Locate the cell with the specified text and output its [x, y] center coordinate. 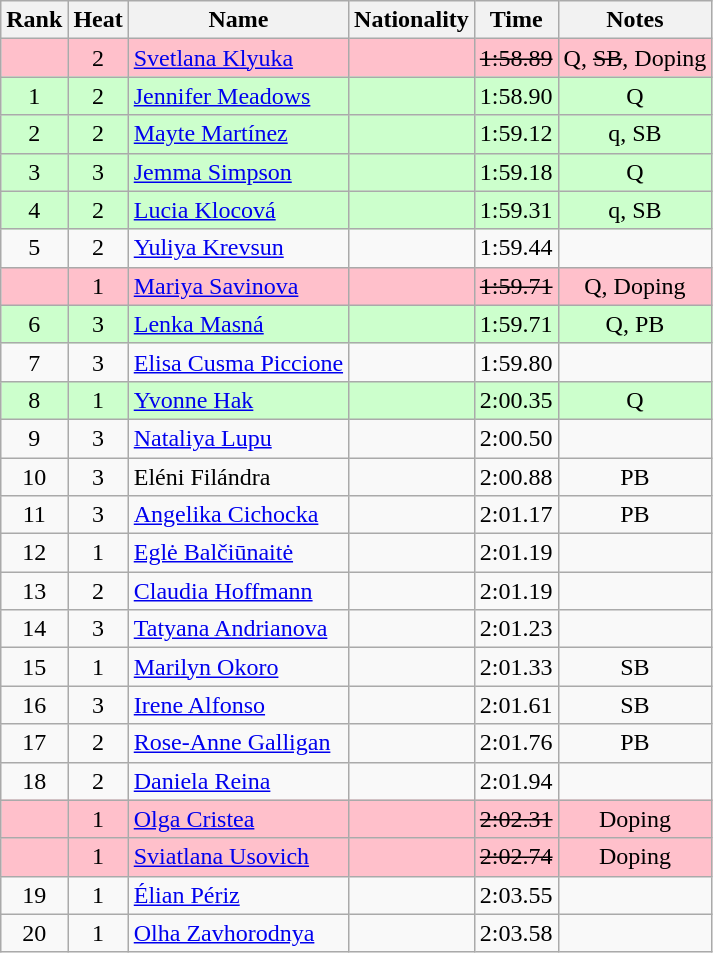
1:58.90 [516, 96]
2:01.33 [516, 667]
2:01.61 [516, 705]
8 [34, 400]
2:01.17 [516, 515]
17 [34, 743]
9 [34, 438]
Angelika Cichocka [238, 515]
1:59.12 [516, 134]
2:01.76 [516, 743]
1:59.18 [516, 172]
2:01.23 [516, 629]
18 [34, 781]
Q, PB [635, 324]
2:01.94 [516, 781]
1:59.80 [516, 362]
Elisa Cusma Piccione [238, 362]
1:58.89 [516, 58]
2:02.31 [516, 819]
Lenka Masná [238, 324]
Olha Zavhorodnya [238, 933]
13 [34, 591]
Q, Doping [635, 286]
Time [516, 20]
Heat [98, 20]
Q, SB, Doping [635, 58]
Yvonne Hak [238, 400]
Eglė Balčiūnaitė [238, 553]
2:03.58 [516, 933]
6 [34, 324]
Daniela Reina [238, 781]
Tatyana Andrianova [238, 629]
7 [34, 362]
2:03.55 [516, 895]
Svetlana Klyuka [238, 58]
Notes [635, 20]
20 [34, 933]
10 [34, 477]
Jennifer Meadows [238, 96]
19 [34, 895]
4 [34, 210]
2:00.88 [516, 477]
11 [34, 515]
Name [238, 20]
Rose-Anne Galligan [238, 743]
Lucia Klocová [238, 210]
Irene Alfonso [238, 705]
1:59.31 [516, 210]
Marilyn Okoro [238, 667]
Nataliya Lupu [238, 438]
1:59.44 [516, 248]
Jemma Simpson [238, 172]
Mariya Savinova [238, 286]
16 [34, 705]
Élian Périz [238, 895]
Claudia Hoffmann [238, 591]
Yuliya Krevsun [238, 248]
2:02.74 [516, 857]
15 [34, 667]
Mayte Martínez [238, 134]
Olga Cristea [238, 819]
14 [34, 629]
Rank [34, 20]
Nationality [412, 20]
Eléni Filándra [238, 477]
12 [34, 553]
2:00.50 [516, 438]
Sviatlana Usovich [238, 857]
5 [34, 248]
2:00.35 [516, 400]
